Capture the cell that displays the provided text and extract its [X, Y] central coordinate. 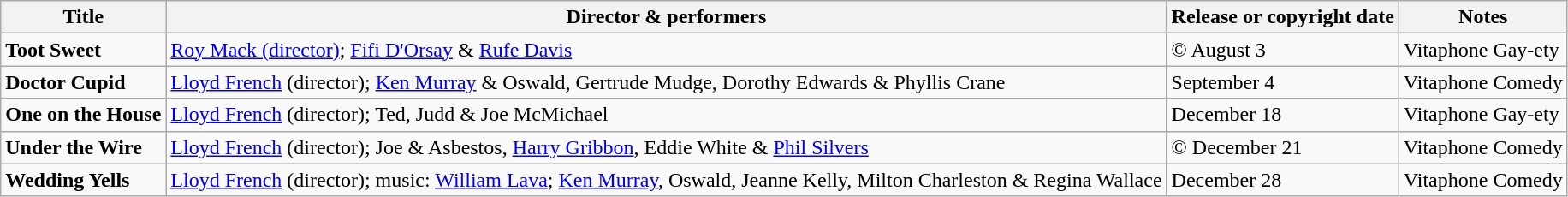
Title [84, 17]
December 18 [1282, 115]
Lloyd French (director); Ken Murray & Oswald, Gertrude Mudge, Dorothy Edwards & Phyllis Crane [666, 82]
Toot Sweet [84, 50]
Notes [1482, 17]
Lloyd French (director); music: William Lava; Ken Murray, Oswald, Jeanne Kelly, Milton Charleston & Regina Wallace [666, 180]
Under the Wire [84, 147]
© August 3 [1282, 50]
Roy Mack (director); Fifi D'Orsay & Rufe Davis [666, 50]
Lloyd French (director); Ted, Judd & Joe McMichael [666, 115]
Director & performers [666, 17]
Release or copyright date [1282, 17]
© December 21 [1282, 147]
Doctor Cupid [84, 82]
One on the House [84, 115]
September 4 [1282, 82]
Lloyd French (director); Joe & Asbestos, Harry Gribbon, Eddie White & Phil Silvers [666, 147]
December 28 [1282, 180]
Wedding Yells [84, 180]
